Return (x, y) of the center of cell containing provided text 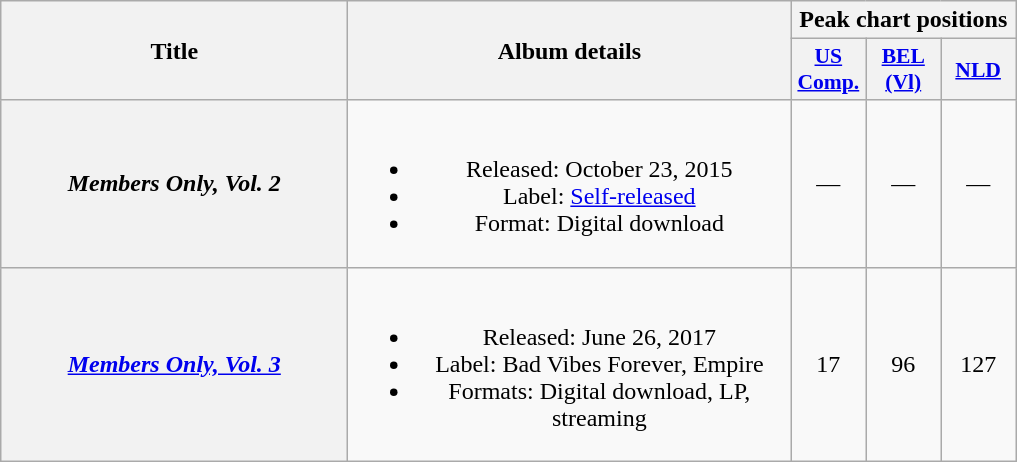
Released: October 23, 2015Label: Self-releasedFormat: Digital download (570, 184)
BEL(Vl) (904, 70)
17 (828, 364)
Released: June 26, 2017Label: Bad Vibes Forever, EmpireFormats: Digital download, LP, streaming (570, 364)
Members Only, Vol. 2 (174, 184)
Title (174, 50)
96 (904, 364)
Peak chart positions (904, 20)
127 (978, 364)
Members Only, Vol. 3 (174, 364)
USComp. (828, 70)
Album details (570, 50)
NLD (978, 70)
